Output the (X, Y) coordinate of the center of the cell containing the given text.  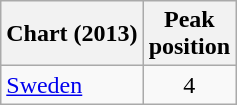
4 (189, 85)
Chart (2013) (72, 34)
Peakposition (189, 34)
Sweden (72, 85)
